Output the (x, y) coordinate of the center of the cell containing the given text.  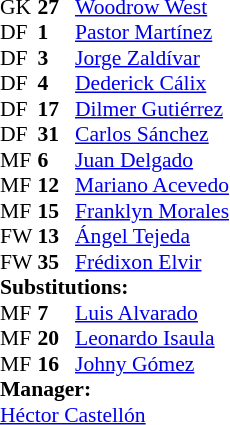
Dilmer Gutiérrez (152, 109)
6 (57, 160)
Juan Delgado (152, 160)
16 (57, 364)
3 (57, 58)
35 (57, 262)
Dederick Cálix (152, 83)
15 (57, 211)
Franklyn Morales (152, 211)
Johny Gómez (152, 364)
12 (57, 185)
17 (57, 109)
7 (57, 313)
4 (57, 83)
Jorge Zaldívar (152, 58)
Pastor Martínez (152, 33)
Carlos Sánchez (152, 135)
1 (57, 33)
13 (57, 237)
31 (57, 135)
Frédixon Elvir (152, 262)
20 (57, 339)
Substitutions: (114, 287)
Manager: (114, 389)
Leonardo Isaula (152, 339)
Mariano Acevedo (152, 185)
Ángel Tejeda (152, 237)
Luis Alvarado (152, 313)
